Identify which cell holds the provided text, then report its [X, Y] central coordinate. 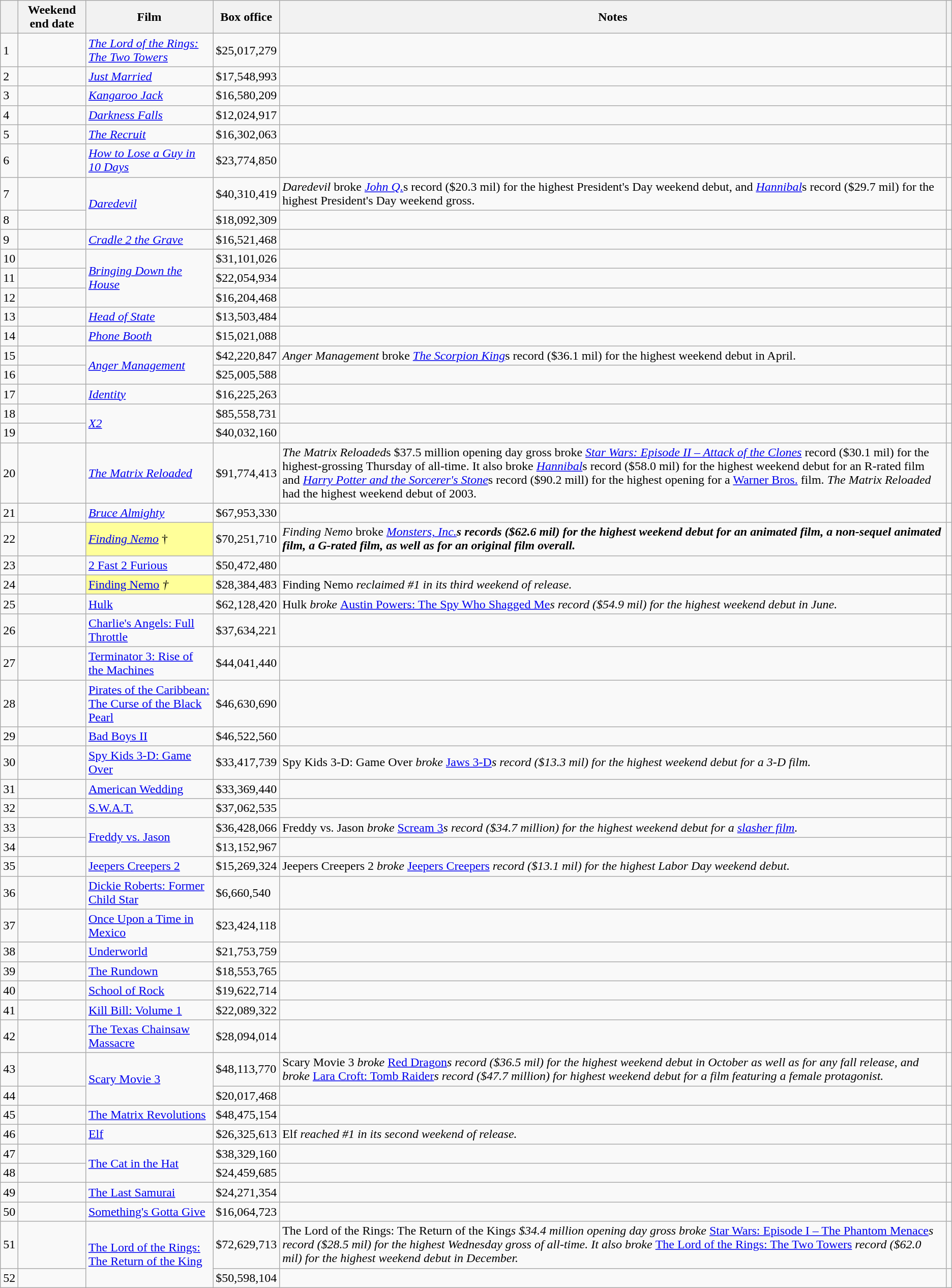
43 [9, 1069]
$15,269,324 [246, 866]
School of Rock [149, 990]
$26,325,613 [246, 1134]
$28,094,014 [246, 1036]
19 [9, 433]
$67,953,330 [246, 513]
$19,622,714 [246, 990]
38 [9, 952]
Freddy vs. Jason [149, 837]
Daredevil [149, 203]
Box office [246, 17]
$31,101,026 [246, 258]
$46,522,560 [246, 737]
Phone Booth [149, 336]
34 [9, 847]
$25,017,279 [246, 50]
23 [9, 565]
2 Fast 2 Furious [149, 565]
30 [9, 763]
$16,204,468 [246, 298]
3 [9, 96]
2 [9, 76]
$23,424,118 [246, 926]
Scary Movie 3 [149, 1078]
$40,032,160 [246, 433]
$18,092,309 [246, 220]
$24,271,354 [246, 1192]
9 [9, 239]
27 [9, 663]
Head of State [149, 317]
47 [9, 1154]
Bringing Down the House [149, 278]
$50,472,480 [246, 565]
$12,024,917 [246, 115]
Bruce Almighty [149, 513]
1 [9, 50]
$37,062,535 [246, 808]
18 [9, 414]
$42,220,847 [246, 356]
The Lord of the Rings: The Two Towers [149, 50]
$23,774,850 [246, 161]
25 [9, 604]
Just Married [149, 76]
52 [9, 1278]
Elf [149, 1134]
$16,064,723 [246, 1212]
Kangaroo Jack [149, 96]
$13,152,967 [246, 847]
American Wedding [149, 789]
$37,634,221 [246, 630]
$25,005,588 [246, 375]
Hulk broke Austin Powers: The Spy Who Shagged Mes record ($54.9 mil) for the highest weekend debut in June. [613, 604]
$62,128,420 [246, 604]
The Texas Chainsaw Massacre [149, 1036]
49 [9, 1192]
5 [9, 134]
The Lord of the Rings: The Return of the King [149, 1254]
The Recruit [149, 134]
$17,548,993 [246, 76]
39 [9, 971]
$24,459,685 [246, 1173]
$28,384,483 [246, 584]
Cradle 2 the Grave [149, 239]
$18,553,765 [246, 971]
Spy Kids 3-D: Game Over broke Jaws 3-Ds record ($13.3 mil) for the highest weekend debut for a 3-D film. [613, 763]
$16,225,263 [246, 394]
50 [9, 1212]
26 [9, 630]
The Matrix Revolutions [149, 1115]
Kill Bill: Volume 1 [149, 1010]
Dickie Roberts: Former Child Star [149, 892]
51 [9, 1245]
$70,251,710 [246, 539]
24 [9, 584]
Elf reached #1 in its second weekend of release. [613, 1134]
28 [9, 703]
Terminator 3: Rise of the Machines [149, 663]
31 [9, 789]
$48,475,154 [246, 1115]
$72,629,713 [246, 1245]
Notes [613, 17]
35 [9, 866]
14 [9, 336]
$91,774,413 [246, 473]
$40,310,419 [246, 193]
Something's Gotta Give [149, 1212]
4 [9, 115]
Bad Boys II [149, 737]
12 [9, 298]
42 [9, 1036]
37 [9, 926]
10 [9, 258]
$50,598,104 [246, 1278]
45 [9, 1115]
$13,503,484 [246, 317]
Hulk [149, 604]
$6,660,540 [246, 892]
48 [9, 1173]
Finding Nemo reclaimed #1 in its third weekend of release. [613, 584]
$48,113,770 [246, 1069]
32 [9, 808]
Underworld [149, 952]
21 [9, 513]
The Rundown [149, 971]
$44,041,440 [246, 663]
Once Upon a Time in Mexico [149, 926]
16 [9, 375]
$85,558,731 [246, 414]
41 [9, 1010]
$38,329,160 [246, 1154]
6 [9, 161]
Pirates of the Caribbean: The Curse of the Black Pearl [149, 703]
$22,089,322 [246, 1010]
$16,302,063 [246, 134]
S.W.A.T. [149, 808]
X2 [149, 423]
The Matrix Reloaded [149, 473]
The Cat in the Hat [149, 1163]
17 [9, 394]
46 [9, 1134]
Film [149, 17]
Anger Management broke The Scorpion Kings record ($36.1 mil) for the highest weekend debut in April. [613, 356]
Weekend end date [52, 17]
40 [9, 990]
33 [9, 828]
44 [9, 1095]
$22,054,934 [246, 278]
$16,521,468 [246, 239]
20 [9, 473]
8 [9, 220]
$20,017,468 [246, 1095]
$21,753,759 [246, 952]
Jeepers Creepers 2 broke Jeepers Creepers record ($13.1 mil) for the highest Labor Day weekend debut. [613, 866]
13 [9, 317]
Identity [149, 394]
$33,417,739 [246, 763]
The Last Samurai [149, 1192]
$46,630,690 [246, 703]
Freddy vs. Jason broke Scream 3s record ($34.7 million) for the highest weekend debut for a slasher film. [613, 828]
$36,428,066 [246, 828]
Spy Kids 3-D: Game Over [149, 763]
29 [9, 737]
Anger Management [149, 365]
How to Lose a Guy in 10 Days [149, 161]
Charlie's Angels: Full Throttle [149, 630]
11 [9, 278]
7 [9, 193]
15 [9, 356]
22 [9, 539]
$16,580,209 [246, 96]
Darkness Falls [149, 115]
$15,021,088 [246, 336]
Jeepers Creepers 2 [149, 866]
36 [9, 892]
$33,369,440 [246, 789]
